Extract the (X, Y) coordinate from the center of the cell holding the provided text.  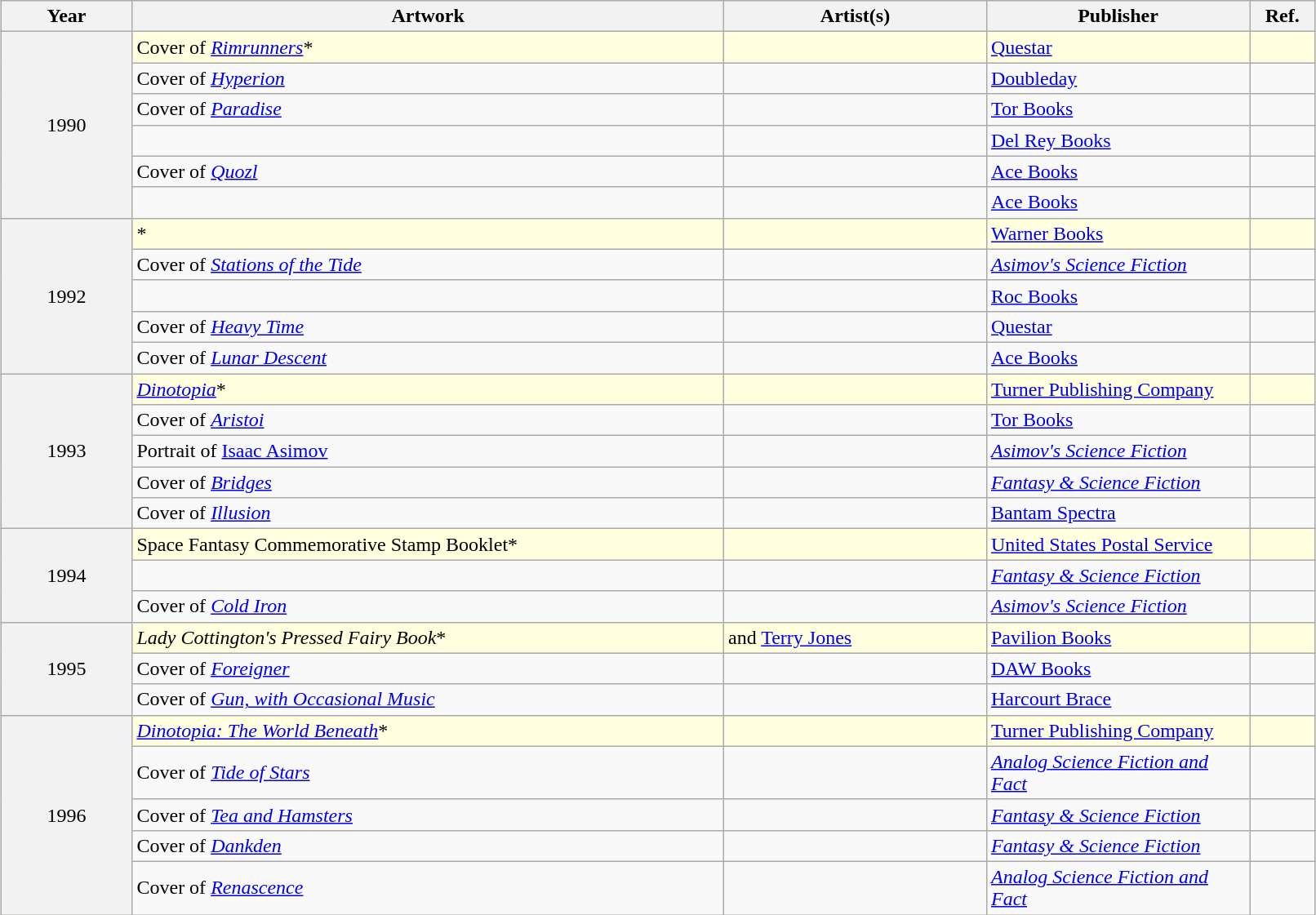
Del Rey Books (1118, 140)
United States Postal Service (1118, 544)
Dinotopia: The World Beneath* (428, 731)
Cover of Illusion (428, 513)
Space Fantasy Commemorative Stamp Booklet* (428, 544)
Cover of Renascence (428, 888)
Cover of Bridges (428, 482)
* (428, 233)
Cover of Hyperion (428, 78)
and Terry Jones (855, 637)
Cover of Tea and Hamsters (428, 815)
Cover of Tide of Stars (428, 772)
Cover of Aristoi (428, 420)
1990 (67, 125)
Pavilion Books (1118, 637)
Cover of Lunar Descent (428, 358)
Ref. (1282, 16)
Cover of Cold Iron (428, 606)
Roc Books (1118, 295)
1993 (67, 451)
DAW Books (1118, 668)
Cover of Gun, with Occasional Music (428, 700)
Cover of Dankden (428, 846)
Cover of Paradise (428, 109)
1992 (67, 295)
Year (67, 16)
Artist(s) (855, 16)
Doubleday (1118, 78)
Publisher (1118, 16)
Cover of Quozl (428, 171)
Portrait of Isaac Asimov (428, 451)
1995 (67, 668)
Artwork (428, 16)
Harcourt Brace (1118, 700)
1996 (67, 815)
Dinotopia* (428, 389)
Cover of Rimrunners* (428, 47)
Warner Books (1118, 233)
Cover of Heavy Time (428, 326)
1994 (67, 575)
Cover of Foreigner (428, 668)
Cover of Stations of the Tide (428, 264)
Lady Cottington's Pressed Fairy Book* (428, 637)
Bantam Spectra (1118, 513)
